Identify which cell holds the provided text, then report its (x, y) central coordinate. 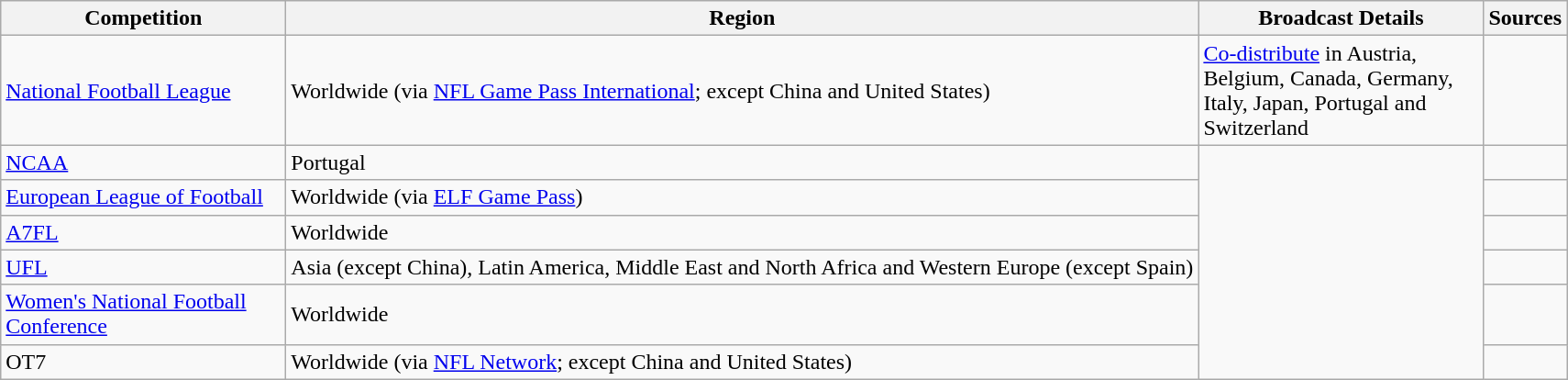
Portugal (743, 162)
A7FL (143, 232)
Co-distribute in Austria, Belgium, Canada, Germany, Italy, Japan, Portugal and Switzerland (1341, 90)
Competition (143, 18)
Women's National Football Conference (143, 314)
Worldwide (via NFL Network; except China and United States) (743, 362)
National Football League (143, 90)
European League of Football (143, 197)
Sources (1526, 18)
Worldwide (via ELF Game Pass) (743, 197)
Asia (except China), Latin America, Middle East and North Africa and Western Europe (except Spain) (743, 267)
Broadcast Details (1341, 18)
Worldwide (via NFL Game Pass International; except China and United States) (743, 90)
OT7 (143, 362)
NCAA (143, 162)
UFL (143, 267)
Region (743, 18)
